From the cell containing the given text, extract its center point as (X, Y) coordinate. 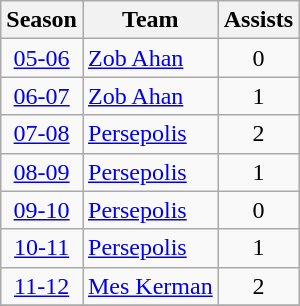
07-08 (42, 134)
08-09 (42, 172)
Season (42, 20)
10-11 (42, 248)
06-07 (42, 96)
11-12 (42, 286)
05-06 (42, 58)
09-10 (42, 210)
Team (150, 20)
Mes Kerman (150, 286)
Assists (258, 20)
